Return [X, Y] of the center of cell containing provided text 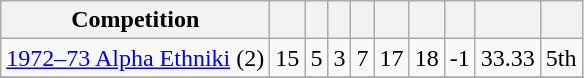
Competition [136, 20]
18 [426, 58]
1972–73 Alpha Ethniki (2) [136, 58]
5 [316, 58]
33.33 [508, 58]
17 [392, 58]
7 [362, 58]
15 [288, 58]
5th [561, 58]
3 [340, 58]
-1 [460, 58]
